Extract the (x, y) coordinate from the center of the cell holding the provided text.  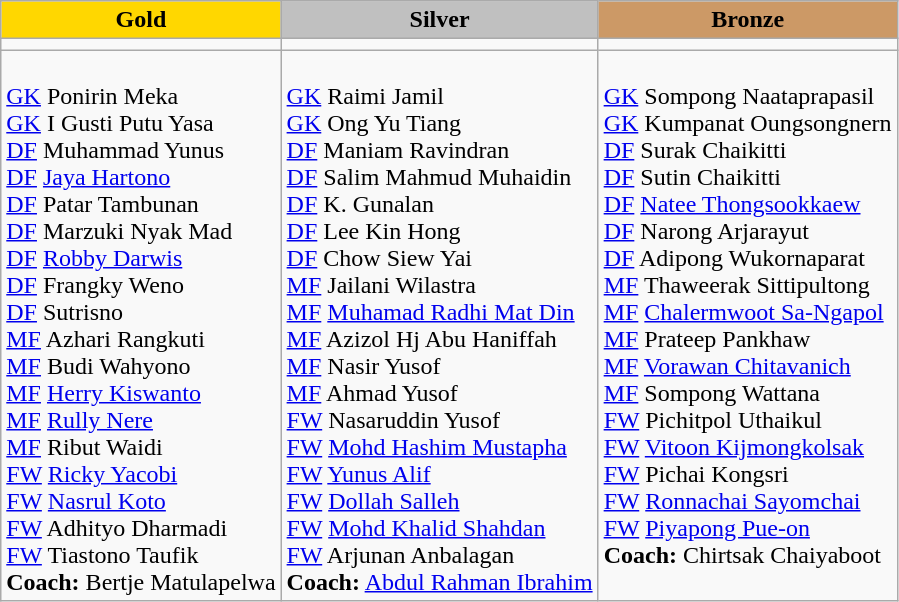
Bronze (748, 20)
Silver (440, 20)
Gold (141, 20)
